Return the [x, y] coordinate for the center point of the cell that contains the specified text.  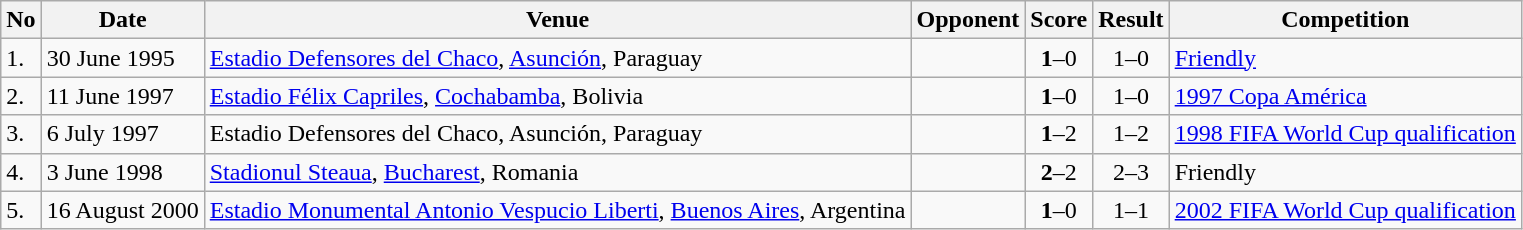
30 June 1995 [122, 58]
Competition [1345, 20]
Opponent [968, 20]
2002 FIFA World Cup qualification [1345, 210]
Date [122, 20]
Venue [558, 20]
3 June 1998 [122, 172]
3. [21, 134]
11 June 1997 [122, 96]
1998 FIFA World Cup qualification [1345, 134]
Stadionul Steaua, Bucharest, Romania [558, 172]
2–2 [1059, 172]
2–3 [1131, 172]
Estadio Félix Capriles, Cochabamba, Bolivia [558, 96]
1–1 [1131, 210]
No [21, 20]
Estadio Monumental Antonio Vespucio Liberti, Buenos Aires, Argentina [558, 210]
1. [21, 58]
Result [1131, 20]
2. [21, 96]
1997 Copa América [1345, 96]
5. [21, 210]
Score [1059, 20]
4. [21, 172]
6 July 1997 [122, 134]
16 August 2000 [122, 210]
